Scan for the cell matching the given text and deliver its (X, Y) coordinate at center. 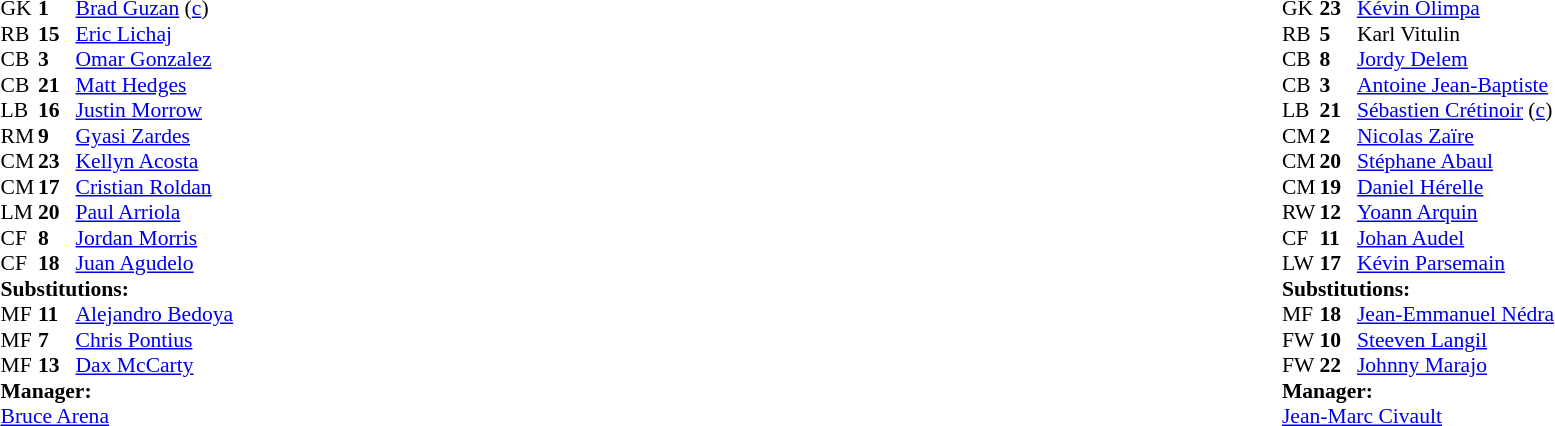
Kellyn Acosta (155, 161)
Dax McCarty (155, 365)
Nicolas Zaïre (1456, 136)
RW (1301, 213)
16 (57, 111)
Antoine Jean-Baptiste (1456, 85)
Alejandro Bedoya (155, 315)
Jean-Emmanuel Nédra (1456, 315)
Juan Agudelo (155, 263)
9 (57, 136)
Matt Hedges (155, 85)
12 (1338, 213)
Omar Gonzalez (155, 59)
22 (1338, 365)
15 (57, 34)
Chris Pontius (155, 340)
Cristian Roldan (155, 187)
Johan Audel (1456, 238)
23 (57, 161)
19 (1338, 187)
Gyasi Zardes (155, 136)
Sébastien Crétinoir (c) (1456, 111)
Paul Arriola (155, 213)
Johnny Marajo (1456, 365)
LM (19, 213)
5 (1338, 34)
Kévin Parsemain (1456, 263)
2 (1338, 136)
Justin Morrow (155, 111)
13 (57, 365)
Eric Lichaj (155, 34)
10 (1338, 340)
Steeven Langil (1456, 340)
Yoann Arquin (1456, 213)
Daniel Hérelle (1456, 187)
Jordan Morris (155, 238)
Jordy Delem (1456, 59)
7 (57, 340)
Karl Vitulin (1456, 34)
LW (1301, 263)
RM (19, 136)
Stéphane Abaul (1456, 161)
